For the text-containing cell, return its midpoint in [X, Y] coordinate format. 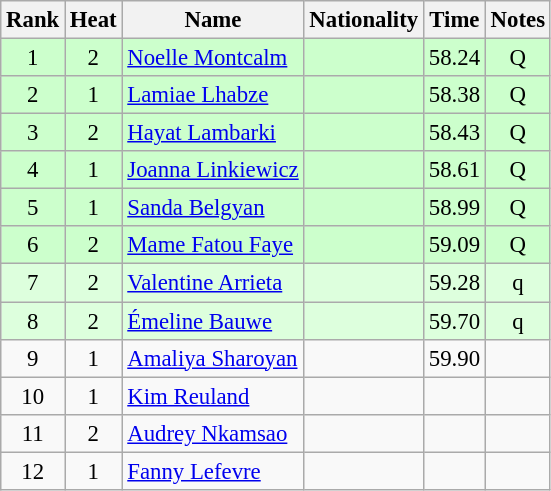
59.70 [454, 321]
9 [33, 358]
Name [213, 20]
Joanna Linkiewicz [213, 170]
Audrey Nkamsao [213, 433]
59.09 [454, 245]
Valentine Arrieta [213, 283]
3 [33, 133]
58.99 [454, 208]
Hayat Lambarki [213, 133]
Sanda Belgyan [213, 208]
58.24 [454, 58]
12 [33, 471]
Rank [33, 20]
59.90 [454, 358]
8 [33, 321]
58.61 [454, 170]
Mame Fatou Faye [213, 245]
Fanny Lefevre [213, 471]
Heat [94, 20]
4 [33, 170]
6 [33, 245]
Amaliya Sharoyan [213, 358]
7 [33, 283]
59.28 [454, 283]
58.43 [454, 133]
Notes [518, 20]
10 [33, 396]
Noelle Montcalm [213, 58]
Lamiae Lhabze [213, 95]
11 [33, 433]
Kim Reuland [213, 396]
Émeline Bauwe [213, 321]
Time [454, 20]
58.38 [454, 95]
Nationality [364, 20]
5 [33, 208]
